Extract the [x, y] coordinate from the center of the cell holding the provided text.  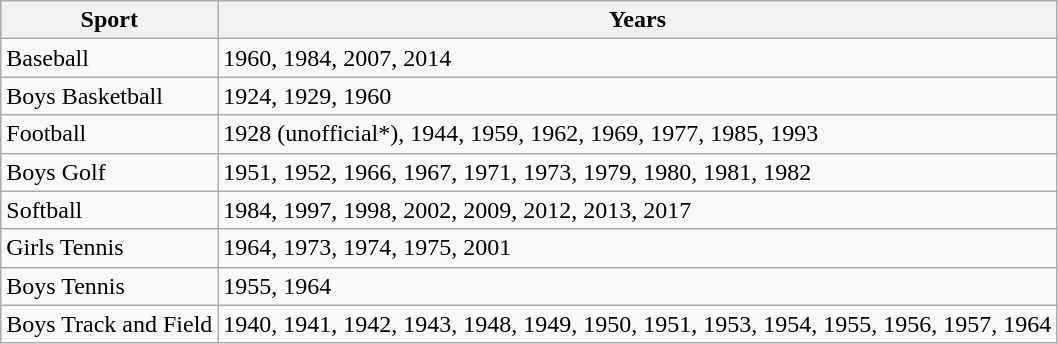
1955, 1964 [638, 286]
Boys Basketball [110, 96]
Football [110, 134]
1964, 1973, 1974, 1975, 2001 [638, 248]
Softball [110, 210]
Boys Golf [110, 172]
Boys Tennis [110, 286]
1984, 1997, 1998, 2002, 2009, 2012, 2013, 2017 [638, 210]
1940, 1941, 1942, 1943, 1948, 1949, 1950, 1951, 1953, 1954, 1955, 1956, 1957, 1964 [638, 324]
Years [638, 20]
1951, 1952, 1966, 1967, 1971, 1973, 1979, 1980, 1981, 1982 [638, 172]
Boys Track and Field [110, 324]
Sport [110, 20]
1928 (unofficial*), 1944, 1959, 1962, 1969, 1977, 1985, 1993 [638, 134]
Girls Tennis [110, 248]
Baseball [110, 58]
1960, 1984, 2007, 2014 [638, 58]
1924, 1929, 1960 [638, 96]
